Extract the [X, Y] coordinate from the center of the cell holding the provided text.  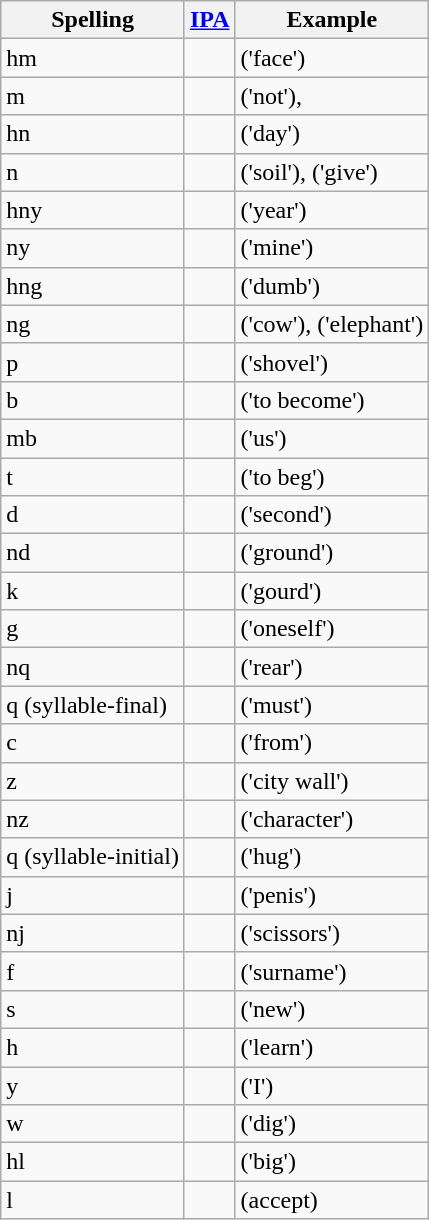
z [93, 781]
('cow'), ('elephant') [332, 324]
h [93, 1047]
j [93, 895]
('second') [332, 515]
('ground') [332, 553]
p [93, 362]
l [93, 1200]
('I') [332, 1085]
('gourd') [332, 591]
('character') [332, 819]
('city wall') [332, 781]
(accept) [332, 1200]
('mine') [332, 248]
y [93, 1085]
('dig') [332, 1124]
d [93, 515]
('big') [332, 1162]
k [93, 591]
('must') [332, 705]
t [93, 477]
b [93, 400]
('scissors') [332, 933]
c [93, 743]
('year') [332, 210]
q (syllable-initial) [93, 857]
Example [332, 20]
('face') [332, 58]
Spelling [93, 20]
ng [93, 324]
hny [93, 210]
('to beg') [332, 477]
f [93, 971]
IPA [210, 20]
('soil'), ('give') [332, 172]
('new') [332, 1009]
nj [93, 933]
n [93, 172]
('rear') [332, 667]
('oneself') [332, 629]
mb [93, 438]
hng [93, 286]
('penis') [332, 895]
('hug') [332, 857]
q (syllable-final) [93, 705]
nq [93, 667]
ny [93, 248]
('shovel') [332, 362]
nd [93, 553]
hn [93, 134]
hm [93, 58]
('day') [332, 134]
('surname') [332, 971]
('to become') [332, 400]
g [93, 629]
('learn') [332, 1047]
m [93, 96]
w [93, 1124]
('from') [332, 743]
('dumb') [332, 286]
s [93, 1009]
('not'), [332, 96]
('us') [332, 438]
hl [93, 1162]
nz [93, 819]
